Scan for the cell matching the given text and deliver its (X, Y) coordinate at center. 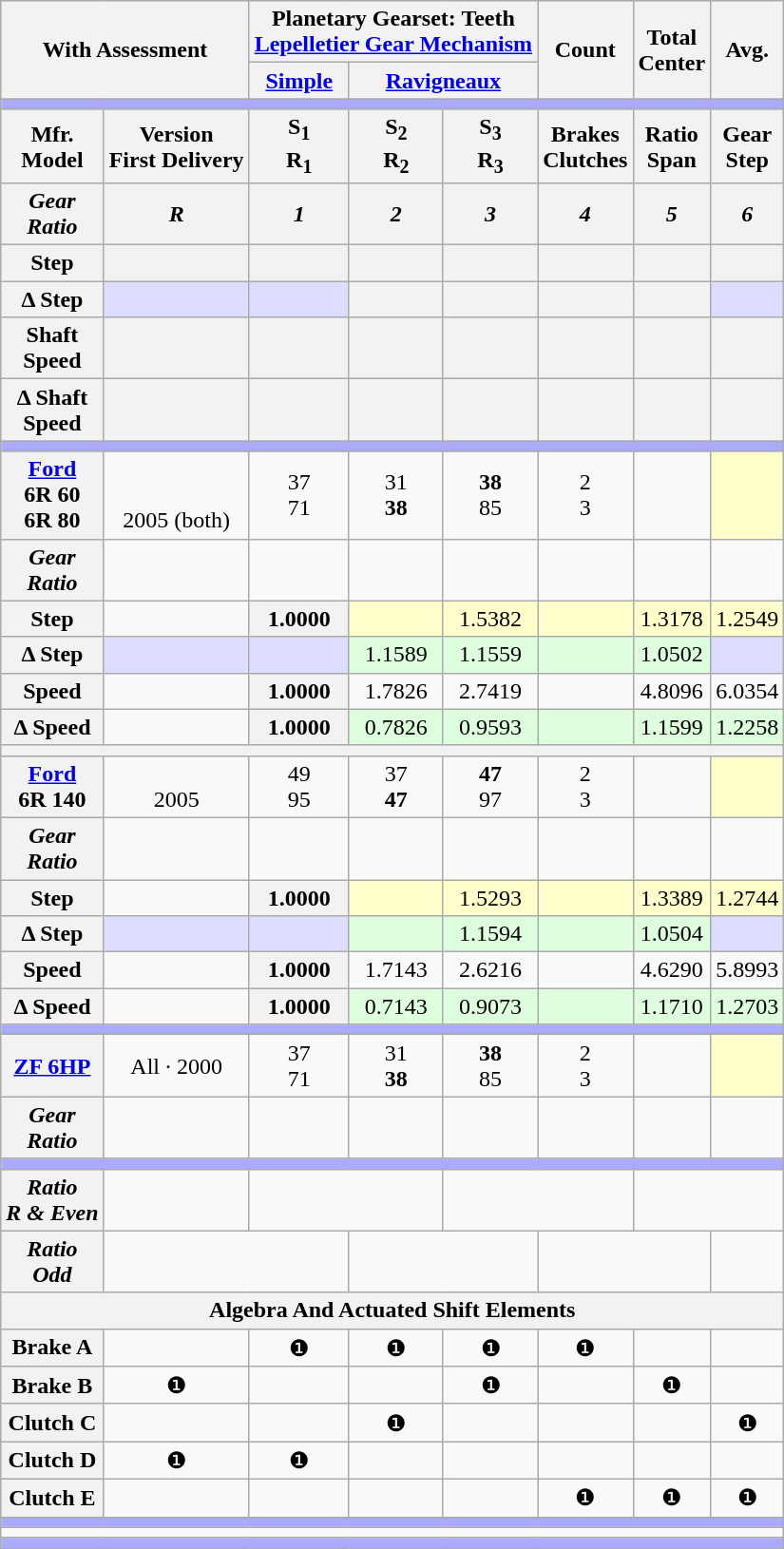
0.7143 (395, 1006)
Ford6R 606R 80 (52, 495)
Avg. (747, 49)
Algebra And Actuated Shift Elements (392, 1310)
1.1599 (672, 727)
Brake B (52, 1386)
Brake A (52, 1348)
GearStep (747, 146)
Clutch C (52, 1423)
2005 (both) (177, 495)
5.8993 (747, 970)
RatioSpan (672, 146)
Count (585, 49)
ZF 6HP (52, 1066)
0.7826 (395, 727)
1.2703 (747, 1006)
1.1594 (490, 934)
1.2549 (747, 619)
5 (672, 215)
4.6290 (672, 970)
S3R3 (490, 146)
TotalCenter (672, 49)
BrakesClutches (585, 146)
Clutch E (52, 1498)
ShaftSpeed (52, 348)
1.1589 (395, 655)
RatioR & Even (52, 1199)
4797 (490, 787)
3747 (395, 787)
All · 2000 (177, 1066)
1.7826 (395, 691)
VersionFirst Delivery (177, 146)
1.3178 (672, 619)
1.1710 (672, 1006)
R (177, 215)
1.5382 (490, 619)
1.1559 (490, 655)
4 (585, 215)
3 (490, 215)
Ford6R 140 (52, 787)
S2R2 (395, 146)
4995 (298, 787)
6 (747, 215)
S1R1 (298, 146)
2.6216 (490, 970)
Mfr.Model (52, 146)
0.9593 (490, 727)
1.7143 (395, 970)
Planetary Gearset: TeethLepelletier Gear Mechanism (393, 32)
6.0354 (747, 691)
RatioOdd (52, 1262)
1.0504 (672, 934)
1.2258 (747, 727)
1.3389 (672, 898)
1.5293 (490, 898)
With Assessment (125, 49)
1.2744 (747, 898)
2 (395, 215)
Ravigneaux (443, 81)
Simple (298, 81)
Δ ShaftSpeed (52, 411)
2005 (177, 787)
1 (298, 215)
Clutch D (52, 1461)
2.7419 (490, 691)
1.0502 (672, 655)
4.8096 (672, 691)
0.9073 (490, 1006)
